Find where the given text appears and provide that cell's center as (x, y) coordinate. 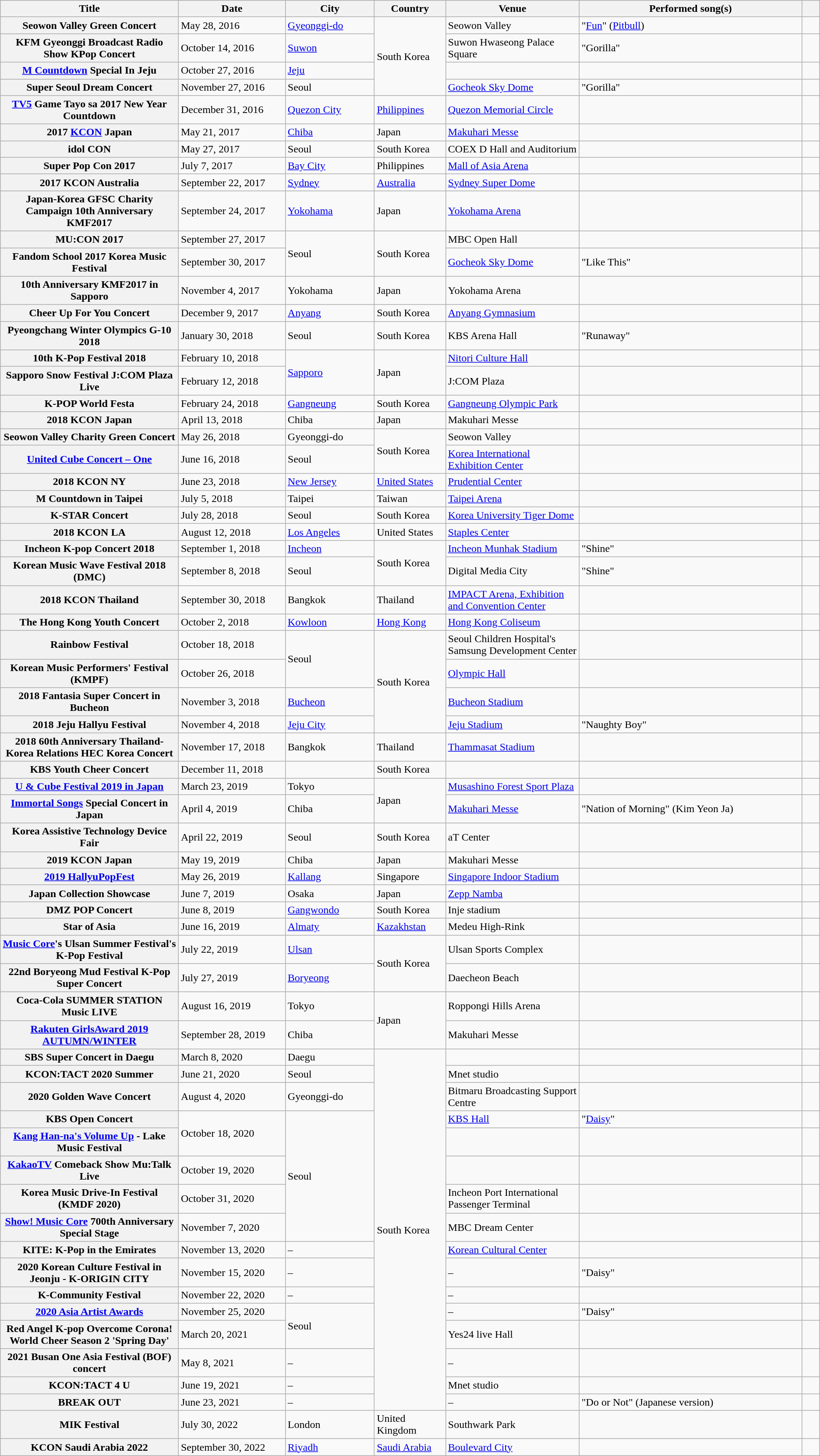
Bay City (329, 166)
KITE: K-Pop in the Emirates (89, 1250)
June 23, 2018 (232, 482)
September 28, 2019 (232, 1035)
KBS Open Concert (89, 1119)
2019 KCON Japan (89, 860)
Hong Kong Coliseum (512, 622)
March 20, 2021 (232, 1334)
Los Angeles (329, 532)
Rakuten GirlsAward 2019 AUTUMN/WINTER (89, 1035)
May 26, 2019 (232, 876)
2017 KCON Japan (89, 132)
April 4, 2019 (232, 809)
Korea Music Drive-In Festival (KMDF 2020) (89, 1198)
The Hong Kong Youth Concert (89, 622)
Singapore Indoor Stadium (512, 876)
Yes24 live Hall (512, 1334)
Boulevard City (512, 1447)
Korean Music Performers' Festival (KMPF) (89, 674)
July 30, 2022 (232, 1424)
November 27, 2016 (232, 87)
September 27, 2017 (232, 239)
KBS Arena Hall (512, 336)
October 27, 2016 (232, 71)
United Kingdom (410, 1424)
Star of Asia (89, 926)
November 25, 2020 (232, 1311)
Venue (512, 9)
August 16, 2019 (232, 1007)
August 12, 2018 (232, 532)
idol CON (89, 149)
2017 KCON Australia (89, 182)
Korean Cultural Center (512, 1250)
2018 Jeju Hallyu Festival (89, 724)
Rainbow Festival (89, 645)
September 1, 2018 (232, 548)
2018 KCON Thailand (89, 599)
Mall of Asia Arena (512, 166)
December 11, 2018 (232, 770)
October 2, 2018 (232, 622)
November 4, 2017 (232, 291)
Performed song(s) (690, 9)
Osaka (329, 893)
K-Community Festival (89, 1295)
2018 Fantasia Super Concert in Bucheon (89, 702)
Bucheon Stadium (512, 702)
May 8, 2021 (232, 1363)
February 24, 2018 (232, 403)
July 28, 2018 (232, 515)
Kallang (329, 876)
M Countdown in Taipei (89, 498)
January 30, 2018 (232, 336)
Date (232, 9)
2018 KCON NY (89, 482)
October 18, 2020 (232, 1134)
MU:CON 2017 (89, 239)
Australia (410, 182)
February 10, 2018 (232, 358)
KCON:TACT 2020 Summer (89, 1074)
Pyeongchang Winter Olympics G-10 2018 (89, 336)
IMPACT Arena, Exhibition and Convention Center (512, 599)
KakaoTV Comeback Show Mu:Talk Live (89, 1170)
May 28, 2016 (232, 25)
Sydney Super Dome (512, 182)
Taipei Arena (512, 498)
aT Center (512, 838)
Gangneung Olympic Park (512, 403)
KCON:TACT 4 U (89, 1385)
Title (89, 9)
July 27, 2019 (232, 978)
Japan Collection Showcase (89, 893)
"Naughty Boy" (690, 724)
United Cube Concert – One (89, 459)
2019 HallyuPopFest (89, 876)
Bucheon (329, 702)
Riyadh (329, 1447)
March 23, 2019 (232, 786)
November 3, 2018 (232, 702)
December 31, 2016 (232, 110)
Cheer Up For You Concert (89, 313)
K-POP World Festa (89, 403)
June 8, 2019 (232, 910)
2018 KCON LA (89, 532)
Incheon Port International Passenger Terminal (512, 1198)
May 19, 2019 (232, 860)
Almaty (329, 926)
Taiwan (410, 498)
October 14, 2016 (232, 48)
October 26, 2018 (232, 674)
September 30, 2022 (232, 1447)
November 22, 2020 (232, 1295)
Gangwondo (329, 910)
April 22, 2019 (232, 838)
Singapore (410, 876)
Fandom School 2017 Korea Music Festival (89, 262)
Kowloon (329, 622)
June 7, 2019 (232, 893)
2020 Asia Artist Awards (89, 1311)
September 30, 2017 (232, 262)
Incheon (329, 548)
K-STAR Concert (89, 515)
Sapporo Snow Festival J:COM Plaza Live (89, 381)
June 16, 2018 (232, 459)
Quezon City (329, 110)
Japan-Korea GFSC Charity Campaign 10th Anniversary KMF2017 (89, 211)
September 30, 2018 (232, 599)
March 8, 2020 (232, 1057)
"Nation of Morning" (Kim Yeon Ja) (690, 809)
Southwark Park (512, 1424)
"Runaway" (690, 336)
November 17, 2018 (232, 747)
Incheon K-pop Concert 2018 (89, 548)
Jeju City (329, 724)
June 19, 2021 (232, 1385)
MIK Festival (89, 1424)
Seowon Valley Green Concert (89, 25)
Taipei (329, 498)
October 31, 2020 (232, 1198)
10th K-Pop Festival 2018 (89, 358)
July 7, 2017 (232, 166)
November 4, 2018 (232, 724)
May 26, 2018 (232, 437)
February 12, 2018 (232, 381)
U & Cube Festival 2019 in Japan (89, 786)
Staples Center (512, 532)
Korean Music Wave Festival 2018 (DMC) (89, 571)
2018 KCON Japan (89, 420)
Digital Media City (512, 571)
Super Seoul Dream Concert (89, 87)
Sydney (329, 182)
Immortal Songs Special Concert in Japan (89, 809)
"Like This" (690, 262)
May 27, 2017 (232, 149)
June 21, 2020 (232, 1074)
Suwon (329, 48)
KBS Youth Cheer Concert (89, 770)
Zepp Namba (512, 893)
Ulsan Sports Complex (512, 949)
Kang Han-na's Volume Up - Lake Music Festival (89, 1141)
Ulsan (329, 949)
September 8, 2018 (232, 571)
Seowon Valley Charity Green Concert (89, 437)
New Jersey (329, 482)
October 19, 2020 (232, 1170)
September 24, 2017 (232, 211)
22nd Boryeong Mud Festival K-Pop Super Concert (89, 978)
Daecheon Beach (512, 978)
"Fun" (Pitbull) (690, 25)
Coca-Cola SUMMER STATION Music LIVE (89, 1007)
November 7, 2020 (232, 1227)
Incheon Munhak Stadium (512, 548)
Suwon Hwaseong Palace Square (512, 48)
Bitmaru Broadcasting Support Centre (512, 1097)
MBC Open Hall (512, 239)
TV5 Game Tayo sa 2017 New Year Countdown (89, 110)
BREAK OUT (89, 1402)
Country (410, 9)
M Countdown Special In Jeju (89, 71)
Gangneung (329, 403)
Kazakhstan (410, 926)
April 13, 2018 (232, 420)
November 15, 2020 (232, 1272)
Music Core's Ulsan Summer Festival's K-Pop Festival (89, 949)
Medeu High-Rink (512, 926)
Jeju (329, 71)
November 13, 2020 (232, 1250)
Korea University Tiger Dome (512, 515)
May 21, 2017 (232, 132)
August 4, 2020 (232, 1097)
KFM Gyeonggi Broadcast Radio Show KPop Concert (89, 48)
KBS Hall (512, 1119)
KCON Saudi Arabia 2022 (89, 1447)
J:COM Plaza (512, 381)
10th Anniversary KMF2017 in Sapporo (89, 291)
City (329, 9)
Anyang (329, 313)
London (329, 1424)
September 22, 2017 (232, 182)
Anyang Gymnasium (512, 313)
2020 Korean Culture Festival in Jeonju - K-ORIGIN CITY (89, 1272)
Saudi Arabia (410, 1447)
Show! Music Core 700th Anniversary Special Stage (89, 1227)
Inje stadium (512, 910)
MBC Dream Center (512, 1227)
Thammasat Stadium (512, 747)
SBS Super Concert in Daegu (89, 1057)
COEX D Hall and Auditorium (512, 149)
2021 Busan One Asia Festival (BOF) concert (89, 1363)
Nitori Culture Hall (512, 358)
Sapporo (329, 372)
DMZ POP Concert (89, 910)
Prudential Center (512, 482)
2020 Golden Wave Concert (89, 1097)
2018 60th Anniversary Thailand-Korea Relations HEC Korea Concert (89, 747)
Seoul Children Hospital's Samsung Development Center (512, 645)
Hong Kong (410, 622)
Korea International Exhibition Center (512, 459)
Jeju Stadium (512, 724)
Super Pop Con 2017 (89, 166)
June 23, 2021 (232, 1402)
December 9, 2017 (232, 313)
Daegu (329, 1057)
July 22, 2019 (232, 949)
Musashino Forest Sport Plaza (512, 786)
"Do or Not" (Japanese version) (690, 1402)
October 18, 2018 (232, 645)
Boryeong (329, 978)
June 16, 2019 (232, 926)
Red Angel K-pop Overcome Corona! World Cheer Season 2 'Spring Day' (89, 1334)
Roppongi Hills Arena (512, 1007)
Quezon Memorial Circle (512, 110)
Olympic Hall (512, 674)
July 5, 2018 (232, 498)
Korea Assistive Technology Device Fair (89, 838)
